Extract the (x, y) coordinate from the center of the cell holding the provided text.  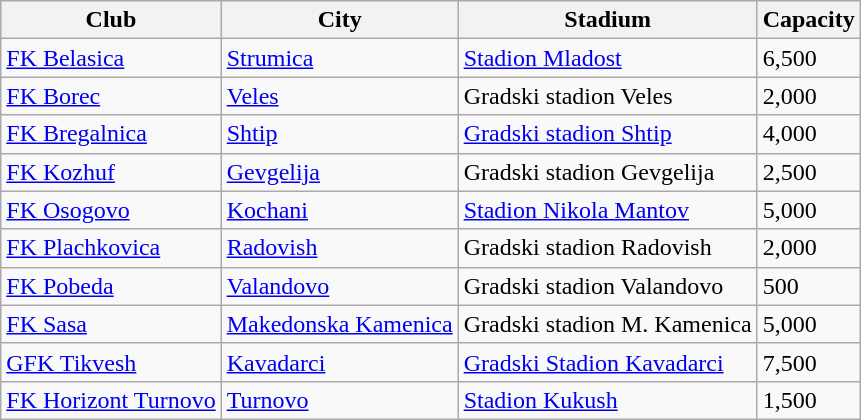
6,500 (808, 58)
4,000 (808, 134)
Valandovo (340, 286)
Strumica (340, 58)
2,500 (808, 172)
Gradski stadion Radovish (608, 248)
Gradski stadion Veles (608, 96)
GFK Tikvesh (111, 362)
Veles (340, 96)
Kochani (340, 210)
Stadium (608, 20)
Club (111, 20)
FK Osogovo (111, 210)
FK Pobeda (111, 286)
Kavadarci (340, 362)
FK Belasica (111, 58)
Gradski stadion Shtip (608, 134)
500 (808, 286)
FK Bregalnica (111, 134)
Gradski Stadion Kavadarci (608, 362)
FK Kozhuf (111, 172)
FK Horizont Turnovo (111, 400)
Stadion Mladost (608, 58)
Stadion Nikola Mantov (608, 210)
City (340, 20)
Gradski stadion Valandovo (608, 286)
Radovish (340, 248)
Shtip (340, 134)
Gevgelija (340, 172)
Makedonska Kamenica (340, 324)
Gradski stadion Gevgelija (608, 172)
Capacity (808, 20)
Stadion Kukush (608, 400)
Turnovo (340, 400)
7,500 (808, 362)
FK Sasa (111, 324)
FK Borec (111, 96)
Gradski stadion M. Kamenica (608, 324)
FK Plachkovica (111, 248)
1,500 (808, 400)
